Locate the cell with the specified text and output its [x, y] center coordinate. 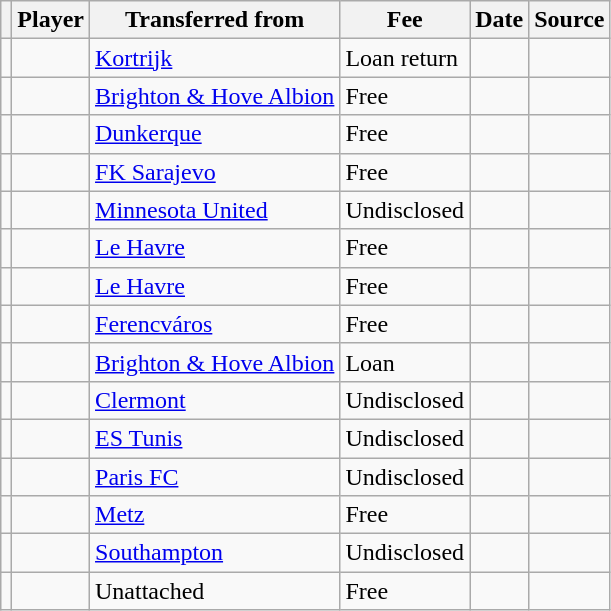
ES Tunis [215, 438]
Clermont [215, 400]
Loan [405, 362]
Player [51, 20]
FK Sarajevo [215, 172]
Metz [215, 515]
Source [570, 20]
Unattached [215, 591]
Ferencváros [215, 324]
Loan return [405, 58]
Minnesota United [215, 210]
Southampton [215, 553]
Transferred from [215, 20]
Dunkerque [215, 134]
Kortrijk [215, 58]
Date [500, 20]
Fee [405, 20]
Paris FC [215, 477]
